Scan for the cell matching the given text and deliver its (x, y) coordinate at center. 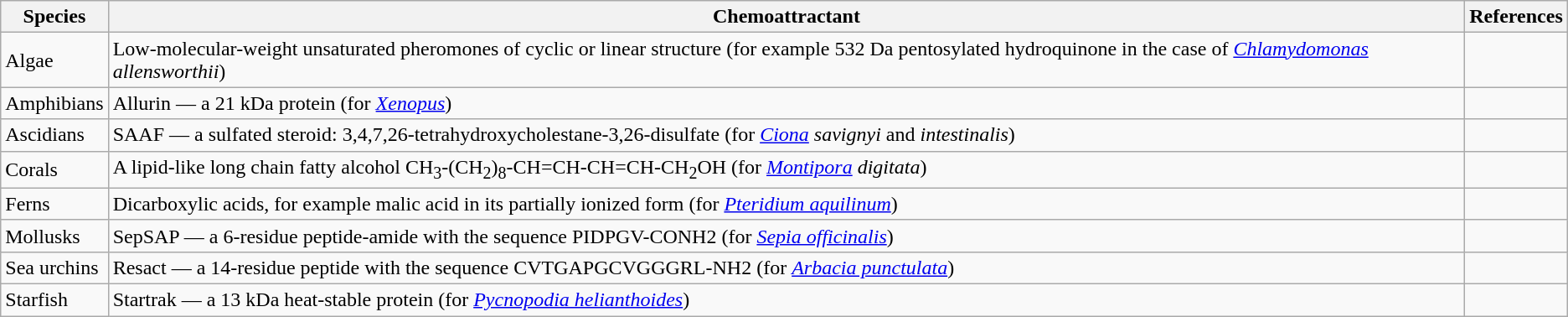
Dicarboxylic acids, for example malic acid in its partially ionized form (for Pteridium aquilinum) (787, 204)
Corals (54, 169)
Allurin — a 21 kDa protein (for Xenopus) (787, 103)
References (1516, 17)
Chemoattractant (787, 17)
Species (54, 17)
Ferns (54, 204)
SAAF — a sulfated steroid: 3,4,7,26-tetrahydroxycholestane-3,26-disulfate (for Ciona savignyi and intestinalis) (787, 135)
Startrak — a 13 kDa heat-stable protein (for Pycnopodia helianthoides) (787, 300)
A lipid-like long chain fatty alcohol CH3-(CH2)8-CH=CH-CH=CH-CH2OH (for Montipora digitata) (787, 169)
SepSAP — a 6-residue peptide-amide with the sequence PIDPGV-CONH2 (for Sepia officinalis) (787, 236)
Algae (54, 60)
Ascidians (54, 135)
Mollusks (54, 236)
Starfish (54, 300)
Sea urchins (54, 268)
Amphibians (54, 103)
Resact — a 14-residue peptide with the sequence CVTGAPGCVGGGRL-NH2 (for Arbacia punctulata) (787, 268)
